Scan for the cell matching the given text and deliver its (X, Y) coordinate at center. 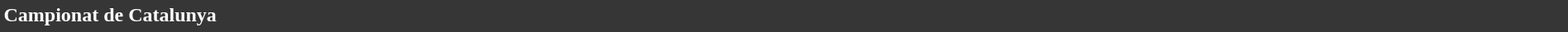
Campionat de Catalunya (784, 15)
